Determine the (X, Y) coordinate at the center of the cell enclosing the given text.  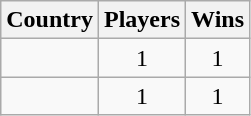
Wins (218, 20)
Country (50, 20)
Players (142, 20)
